Provide the (x, y) coordinate of the cell's center where the given text is located.  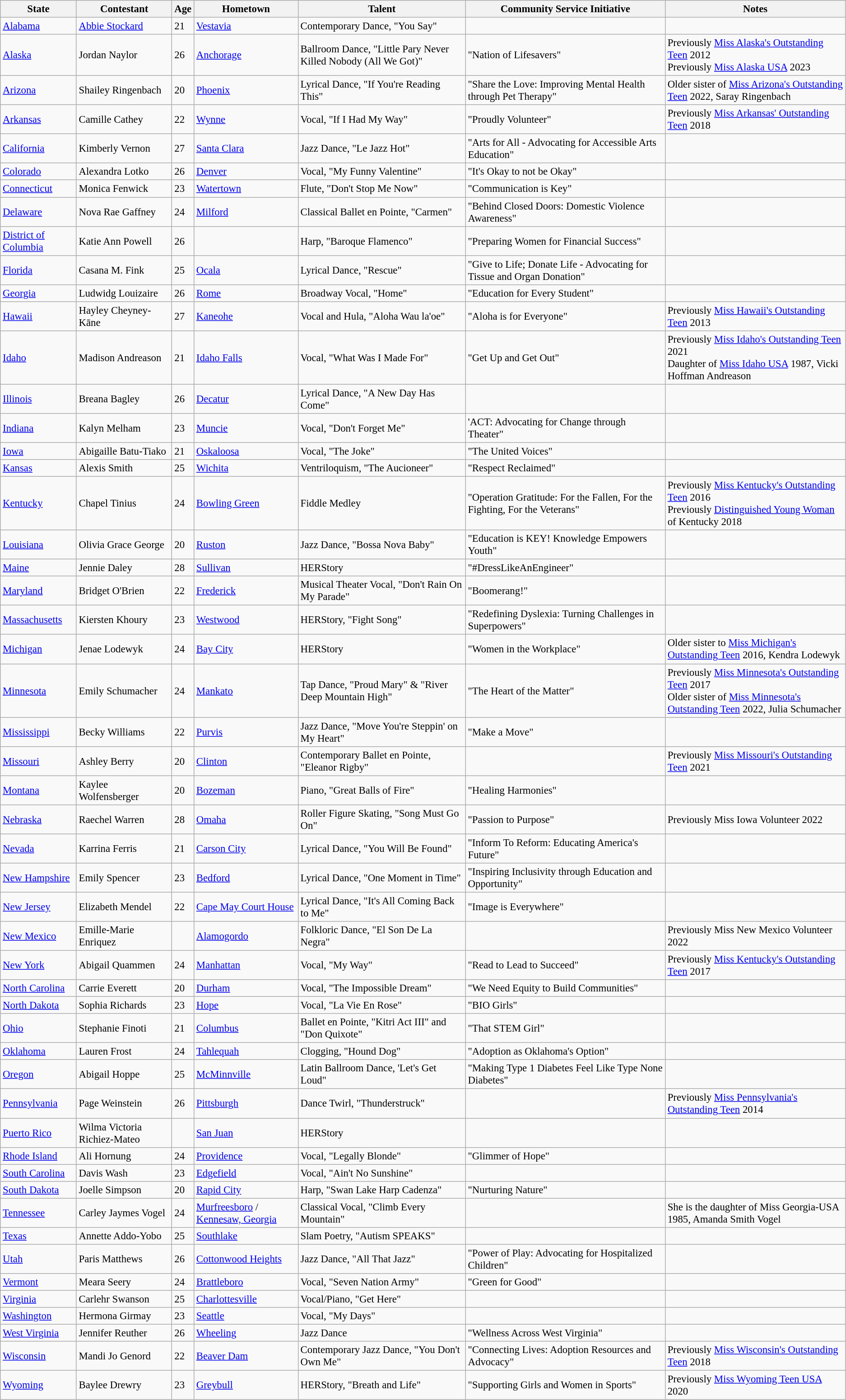
Vestavia (246, 26)
Breana Bagley (124, 399)
Wyoming (38, 1385)
Santa Clara (246, 149)
Ludwidg Louizaire (124, 293)
Abigail Quammen (124, 965)
Colorado (38, 172)
Previously Miss Wyoming Teen USA 2020 (755, 1385)
Shailey Ringenbach (124, 90)
Cape May Court House (246, 907)
Vocal, "My Funny Valentine" (382, 172)
"Passion to Purpose" (565, 820)
South Dakota (38, 1190)
Contemporary Jazz Dance, "You Don't Own Me" (382, 1356)
Nebraska (38, 820)
Greybull (246, 1385)
Purvis (246, 732)
Hope (246, 1005)
Florida (38, 270)
"Communication is Key" (565, 189)
Previously Miss Alaska's Outstanding Teen 2012Previously Miss Alaska USA 2023 (755, 55)
Baylee Drewry (124, 1385)
Emily Schumacher (124, 691)
Illinois (38, 399)
Bowling Green (246, 504)
Katie Ann Powell (124, 241)
Abbie Stockard (124, 26)
Pennsylvania (38, 1103)
Alamogordo (246, 936)
Rapid City (246, 1190)
Puerto Rico (38, 1133)
Cottonwood Heights (246, 1259)
Nevada (38, 849)
Massachusetts (38, 620)
Georgia (38, 293)
Previously Miss Idaho's Outstanding Teen 2021Daughter of Miss Idaho USA 1987, Vicki Hoffman Andreason (755, 358)
Brattleboro (246, 1282)
Alexandra Lotko (124, 172)
Maine (38, 568)
Washington (38, 1316)
Edgefield (246, 1173)
Abigail Hoppe (124, 1074)
Davis Wash (124, 1173)
Mankato (246, 691)
Joelle Simpson (124, 1190)
"Power of Play: Advocating for Hospitalized Children" (565, 1259)
"Make a Move" (565, 732)
Texas (38, 1236)
Previously Miss Missouri's Outstanding Teen 2021 (755, 761)
Tap Dance, "Proud Mary" & "River Deep Mountain High" (382, 691)
Westwood (246, 620)
Vocal, "Don't Forget Me" (382, 428)
Age (183, 9)
Contemporary Ballet en Pointe, "Eleanor Rigby" (382, 761)
"Arts for All - Advocating for Accessible Arts Education" (565, 149)
Previously Miss Wisconsin's Outstanding Teen 2018 (755, 1356)
Nova Rae Gaffney (124, 212)
Charlottesville (246, 1299)
Jennie Daley (124, 568)
Wisconsin (38, 1356)
Fiddle Medley (382, 504)
New Jersey (38, 907)
Murfreesboro / Kennesaw, Georgia (246, 1213)
Wheeling (246, 1333)
Vocal, "If I Had My Way" (382, 119)
Sophia Richards (124, 1005)
Ruston (246, 544)
Vocal, "What Was I Made For" (382, 358)
Jazz Dance (382, 1333)
Kiersten Khoury (124, 620)
Elizabeth Mendel (124, 907)
Providence (246, 1156)
Alaska (38, 55)
Flute, "Don't Stop Me Now" (382, 189)
Musical Theater Vocal, "Don't Rain On My Parade" (382, 591)
Madison Andreason (124, 358)
Carley Jaymes Vogel (124, 1213)
"Education is KEY! Knowledge Empowers Youth" (565, 544)
Bedford (246, 878)
Hawaii (38, 316)
"Operation Gratitude: For the Fallen, For the Fighting, For the Veterans" (565, 504)
Vocal, "La Vie En Rose" (382, 1005)
Previously Miss New Mexico Volunteer 2022 (755, 936)
Previously Miss Kentucky's Outstanding Teen 2017 (755, 965)
Arkansas (38, 119)
Annette Addo-Yobo (124, 1236)
Hometown (246, 9)
California (38, 149)
Vermont (38, 1282)
Contestant (124, 9)
Missouri (38, 761)
"Adoption as Oklahoma's Option" (565, 1051)
Kansas (38, 468)
Lauren Frost (124, 1051)
Talent (382, 9)
Lyrical Dance, "You Will Be Found" (382, 849)
Casana M. Fink (124, 270)
"Get Up and Get Out" (565, 358)
Rhode Island (38, 1156)
"Women in the Workplace" (565, 649)
Previously Miss Kentucky's Outstanding Teen 2016Previously Distinguished Young Woman of Kentucky 2018 (755, 504)
Slam Poetry, "Autism SPEAKS" (382, 1236)
Wilma Victoria Richiez-Mateo (124, 1133)
West Virginia (38, 1333)
'ACT: Advocating for Change through Theater" (565, 428)
Lyrical Dance, "Rescue" (382, 270)
North Dakota (38, 1005)
Broadway Vocal, "Home" (382, 293)
HERStory, "Breath and Life" (382, 1385)
Columbus (246, 1028)
Michigan (38, 649)
"That STEM Girl" (565, 1028)
Frederick (246, 591)
Community Service Initiative (565, 9)
Lyrical Dance, "It's All Coming Back to Me" (382, 907)
Beaver Dam (246, 1356)
Kaylee Wolfensberger (124, 790)
Hayley Cheyney-Kāne (124, 316)
Connecticut (38, 189)
Rome (246, 293)
Wynne (246, 119)
Ocala (246, 270)
Mandi Jo Genord (124, 1356)
Bozeman (246, 790)
"Preparing Women for Financial Success" (565, 241)
Vocal, "Legally Blonde" (382, 1156)
Chapel Tinius (124, 504)
Ventriloquism, "The Aucioneer" (382, 468)
Ohio (38, 1028)
Lyrical Dance, "A New Day Has Come" (382, 399)
Harp, "Baroque Flamenco" (382, 241)
Previously Miss Iowa Volunteer 2022 (755, 820)
"Inform To Reform: Educating America's Future" (565, 849)
Classical Vocal, "Climb Every Mountain" (382, 1213)
"Nation of Lifesavers" (565, 55)
Maryland (38, 591)
Paris Matthews (124, 1259)
Carlehr Swanson (124, 1299)
Vocal, "My Way" (382, 965)
San Juan (246, 1133)
"Share the Love: Improving Mental Health through Pet Therapy" (565, 90)
Carrie Everett (124, 988)
Oskaloosa (246, 451)
"Supporting Girls and Women in Sports" (565, 1385)
Page Weinstein (124, 1103)
Idaho (38, 358)
South Carolina (38, 1173)
"Proudly Volunteer" (565, 119)
Vocal, "Ain't No Sunshine" (382, 1173)
Kentucky (38, 504)
HERStory, "Fight Song" (382, 620)
Seattle (246, 1316)
Oklahoma (38, 1051)
"Healing Harmonies" (565, 790)
She is the daughter of Miss Georgia-USA 1985, Amanda Smith Vogel (755, 1213)
Omaha (246, 820)
Emille-Marie Enriquez (124, 936)
Decatur (246, 399)
Vocal, "The Impossible Dream" (382, 988)
Clogging, "Hound Dog" (382, 1051)
Classical Ballet en Pointe, "Carmen" (382, 212)
"Aloha is for Everyone" (565, 316)
"Image is Everywhere" (565, 907)
Vocal/Piano, "Get Here" (382, 1299)
"#DressLikeAnEngineer" (565, 568)
Latin Ballroom Dance, 'Let's Get Loud" (382, 1074)
Durham (246, 988)
Harp, "Swan Lake Harp Cadenza" (382, 1190)
Wichita (246, 468)
Hermona Girmay (124, 1316)
"Respect Reclaimed" (565, 468)
Ali Hornung (124, 1156)
Bridget O'Brien (124, 591)
"Nurturing Nature" (565, 1190)
"Making Type 1 Diabetes Feel Like Type None Diabetes" (565, 1074)
Vocal, "The Joke" (382, 451)
Kimberly Vernon (124, 149)
Indiana (38, 428)
Louisiana (38, 544)
"Glimmer of Hope" (565, 1156)
Roller Figure Skating, "Song Must Go On" (382, 820)
Ballet en Pointe, "Kitri Act III" and "Don Quixote" (382, 1028)
New Mexico (38, 936)
Previously Miss Minnesota's Outstanding Teen 2017Older sister of Miss Minnesota's Outstanding Teen 2022, Julia Schumacher (755, 691)
Pittsburgh (246, 1103)
Phoenix (246, 90)
Ballroom Dance, "Little Pary Never Killed Nobody (All We Got)" (382, 55)
Delaware (38, 212)
"Wellness Across West Virginia" (565, 1333)
Alexis Smith (124, 468)
"Give to Life; Donate Life - Advocating for Tissue and Organ Donation" (565, 270)
Clinton (246, 761)
Denver (246, 172)
Jazz Dance, "Bossa Nova Baby" (382, 544)
Vocal, "My Days" (382, 1316)
Jazz Dance, "Le Jazz Hot" (382, 149)
"It's Okay to not be Okay" (565, 172)
"We Need Equity to Build Communities" (565, 988)
Minnesota (38, 691)
Bay City (246, 649)
"Boomerang!" (565, 591)
"Redefining Dyslexia: Turning Challenges in Superpowers" (565, 620)
Jazz Dance, "Move You're Steppin' on My Heart" (382, 732)
Previously Miss Hawaii's Outstanding Teen 2013 (755, 316)
Lyrical Dance, "One Moment in Time" (382, 878)
Kalyn Melham (124, 428)
"Behind Closed Doors: Domestic Violence Awareness" (565, 212)
Carson City (246, 849)
State (38, 9)
New York (38, 965)
Lyrical Dance, "If You're Reading This" (382, 90)
Previously Miss Pennsylvania's Outstanding Teen 2014 (755, 1103)
Muncie (246, 428)
Older sister of Miss Arizona's Outstanding Teen 2022, Saray Ringenbach (755, 90)
Manhattan (246, 965)
Older sister to Miss Michigan's Outstanding Teen 2016, Kendra Lodewyk (755, 649)
Monica Fenwick (124, 189)
Jennifer Reuther (124, 1333)
Alabama (38, 26)
Piano, "Great Balls of Fire" (382, 790)
Raechel Warren (124, 820)
Tennessee (38, 1213)
Jordan Naylor (124, 55)
Contemporary Dance, "You Say" (382, 26)
Becky Williams (124, 732)
Anchorage (246, 55)
North Carolina (38, 988)
Vocal and Hula, "Aloha Wau la'oe" (382, 316)
Mississippi (38, 732)
Jazz Dance, "All That Jazz" (382, 1259)
Southlake (246, 1236)
Jenae Lodewyk (124, 649)
Sullivan (246, 568)
"Education for Every Student" (565, 293)
Arizona (38, 90)
Karrina Ferris (124, 849)
Olivia Grace George (124, 544)
"The United Voices" (565, 451)
Tahlequah (246, 1051)
Idaho Falls (246, 358)
Vocal, "Seven Nation Army" (382, 1282)
Virginia (38, 1299)
Ashley Berry (124, 761)
Montana (38, 790)
District of Columbia (38, 241)
New Hampshire (38, 878)
Emily Spencer (124, 878)
Previously Miss Arkansas' Outstanding Teen 2018 (755, 119)
Camille Cathey (124, 119)
Folkloric Dance, "El Son De La Negra" (382, 936)
"Green for Good" (565, 1282)
Stephanie Finoti (124, 1028)
"The Heart of the Matter" (565, 691)
"Read to Lead to Succeed" (565, 965)
"Connecting Lives: Adoption Resources and Advocacy" (565, 1356)
Dance Twirl, "Thunderstruck" (382, 1103)
Utah (38, 1259)
"Inspiring Inclusivity through Education and Opportunity" (565, 878)
Abigaille Batu-Tiako (124, 451)
Oregon (38, 1074)
Meara Seery (124, 1282)
Watertown (246, 189)
Notes (755, 9)
Iowa (38, 451)
Kaneohe (246, 316)
Milford (246, 212)
McMinnville (246, 1074)
"BIO Girls" (565, 1005)
